Search for the cell housing the specified text and yield its (x, y) center coordinate. 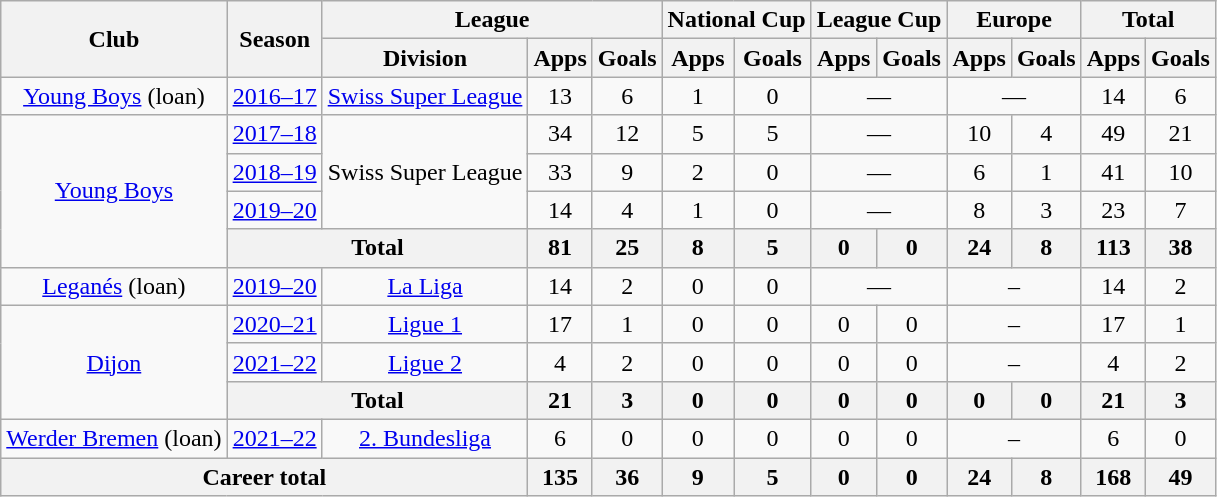
13 (560, 96)
135 (560, 477)
League Cup (879, 20)
National Cup (736, 20)
2. Bundesliga (425, 438)
Season (274, 39)
Division (425, 58)
25 (627, 248)
38 (1181, 248)
41 (1113, 172)
2016–17 (274, 96)
Werder Bremen (loan) (114, 438)
2018–19 (274, 172)
81 (560, 248)
168 (1113, 477)
12 (627, 134)
League (492, 20)
33 (560, 172)
Club (114, 39)
La Liga (425, 286)
Dijon (114, 362)
7 (1181, 210)
113 (1113, 248)
Career total (264, 477)
34 (560, 134)
Young Boys (114, 191)
Ligue 1 (425, 324)
23 (1113, 210)
Ligue 2 (425, 362)
2017–18 (274, 134)
2020–21 (274, 324)
36 (627, 477)
Leganés (loan) (114, 286)
Europe (1014, 20)
Young Boys (loan) (114, 96)
